Search for the cell housing the specified text and yield its [X, Y] center coordinate. 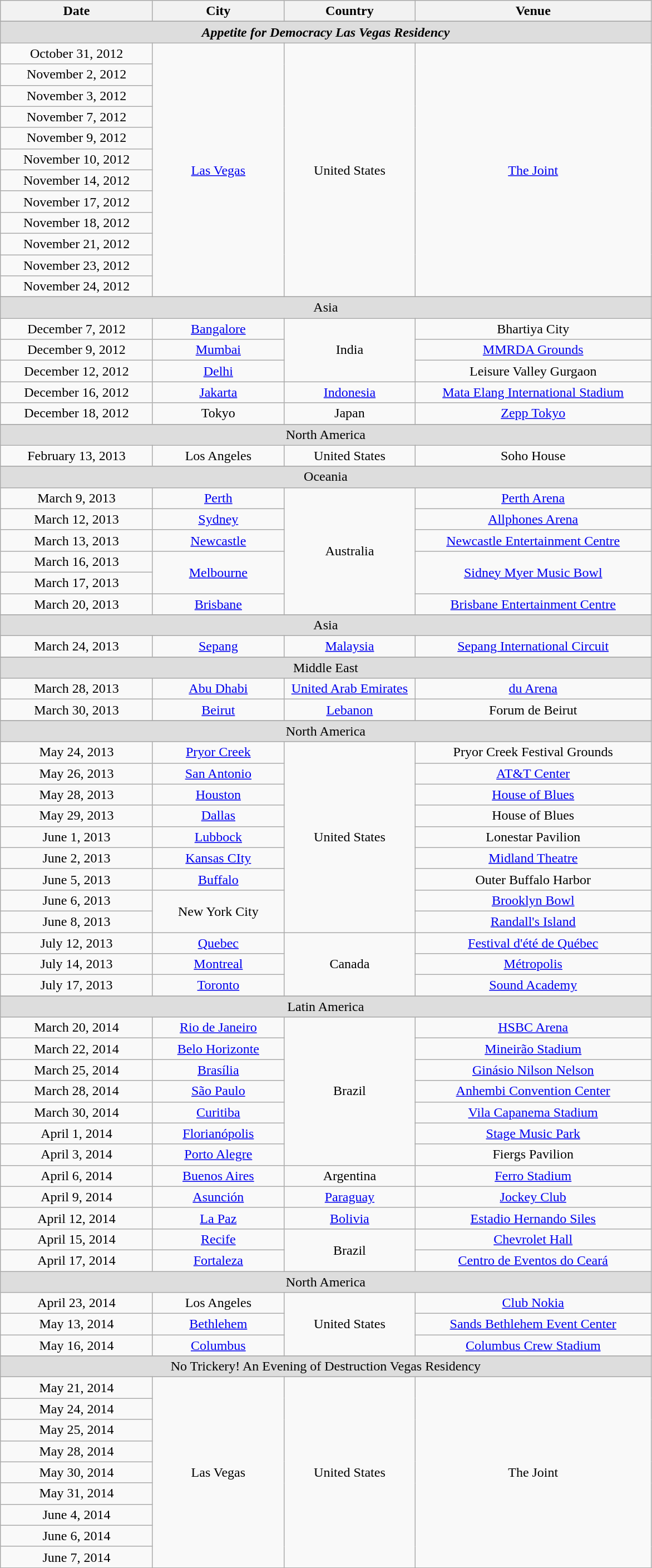
July 12, 2013 [77, 943]
March 16, 2013 [77, 561]
No Trickery! An Evening of Destruction Vegas Residency [326, 1367]
Dallas [218, 816]
April 6, 2014 [77, 1176]
Japan [349, 413]
March 22, 2014 [77, 1049]
Sepang International Circuit [533, 647]
du Arena [533, 689]
Venue [533, 11]
March 20, 2013 [77, 604]
Midland Theatre [533, 858]
June 6, 2013 [77, 900]
May 28, 2014 [77, 1451]
June 4, 2014 [77, 1515]
Tokyo [218, 413]
Newcastle Entertainment Centre [533, 540]
Centro de Eventos do Ceará [533, 1260]
Malaysia [349, 647]
May 30, 2014 [77, 1472]
India [349, 350]
Forum de Beirut [533, 710]
Pryor Creek [218, 752]
City [218, 11]
November 21, 2012 [77, 244]
May 28, 2013 [77, 795]
Chevrolet Hall [533, 1239]
Asunción [218, 1197]
Sydney [218, 519]
United Arab Emirates [349, 689]
Brasília [218, 1070]
Ginásio Nilson Nelson [533, 1070]
March 28, 2013 [77, 689]
Latin America [326, 1007]
Stage Music Park [533, 1133]
Brooklyn Bowl [533, 900]
March 28, 2014 [77, 1091]
May 21, 2014 [77, 1388]
Métropolis [533, 964]
Melbourne [218, 572]
Bangalore [218, 329]
Australia [349, 551]
Lonestar Pavilion [533, 837]
Perth [218, 498]
November 17, 2012 [77, 201]
March 24, 2013 [77, 647]
Pryor Creek Festival Grounds [533, 752]
Ferro Stadium [533, 1176]
Fiergs Pavilion [533, 1155]
Curitiba [218, 1112]
May 25, 2014 [77, 1430]
February 13, 2013 [77, 456]
Houston [218, 795]
March 17, 2013 [77, 583]
Mata Elang International Stadium [533, 392]
Brisbane [218, 604]
April 1, 2014 [77, 1133]
Kansas CIty [218, 858]
Delhi [218, 371]
May 29, 2013 [77, 816]
April 23, 2014 [77, 1303]
Mumbai [218, 350]
Lebanon [349, 710]
Date [77, 11]
June 2, 2013 [77, 858]
Montreal [218, 964]
April 12, 2014 [77, 1218]
May 31, 2014 [77, 1493]
November 9, 2012 [77, 138]
Randall's Island [533, 921]
December 18, 2012 [77, 413]
December 9, 2012 [77, 350]
November 23, 2012 [77, 265]
Paraguay [349, 1197]
May 16, 2014 [77, 1345]
Soho House [533, 456]
Estadio Hernando Siles [533, 1218]
Oceania [326, 477]
December 12, 2012 [77, 371]
March 30, 2013 [77, 710]
Jakarta [218, 392]
Quebec [218, 943]
La Paz [218, 1218]
March 9, 2013 [77, 498]
November 3, 2012 [77, 96]
November 24, 2012 [77, 287]
Appetite for Democracy Las Vegas Residency [326, 32]
July 14, 2013 [77, 964]
Vila Capanema Stadium [533, 1112]
Bethlehem [218, 1324]
Sidney Myer Music Bowl [533, 572]
March 12, 2013 [77, 519]
Columbus [218, 1345]
Canada [349, 964]
April 17, 2014 [77, 1260]
December 16, 2012 [77, 392]
Bolivia [349, 1218]
November 10, 2012 [77, 159]
Indonesia [349, 392]
San Antonio [218, 773]
New York City [218, 911]
June 1, 2013 [77, 837]
Jockey Club [533, 1197]
HSBC Arena [533, 1028]
May 24, 2014 [77, 1409]
Perth Arena [533, 498]
November 2, 2012 [77, 75]
December 7, 2012 [77, 329]
Bhartiya City [533, 329]
Mineirão Stadium [533, 1049]
Outer Buffalo Harbor [533, 879]
Beirut [218, 710]
November 18, 2012 [77, 223]
July 17, 2013 [77, 985]
Columbus Crew Stadium [533, 1345]
MMRDA Grounds [533, 350]
Brisbane Entertainment Centre [533, 604]
April 9, 2014 [77, 1197]
Sound Academy [533, 985]
November 7, 2012 [77, 117]
Recife [218, 1239]
Allphones Arena [533, 519]
Newcastle [218, 540]
Rio de Janeiro [218, 1028]
Argentina [349, 1176]
Fortaleza [218, 1260]
Buenos Aires [218, 1176]
AT&T Center [533, 773]
Sands Bethlehem Event Center [533, 1324]
May 24, 2013 [77, 752]
São Paulo [218, 1091]
Lubbock [218, 837]
March 20, 2014 [77, 1028]
Florianópolis [218, 1133]
Toronto [218, 985]
Club Nokia [533, 1303]
November 14, 2012 [77, 180]
Buffalo [218, 879]
May 13, 2014 [77, 1324]
June 8, 2013 [77, 921]
Festival d'été de Québec [533, 943]
March 30, 2014 [77, 1112]
May 26, 2013 [77, 773]
March 25, 2014 [77, 1070]
June 5, 2013 [77, 879]
Leisure Valley Gurgaon [533, 371]
Sepang [218, 647]
Anhembi Convention Center [533, 1091]
April 15, 2014 [77, 1239]
Belo Horizonte [218, 1049]
Zepp Tokyo [533, 413]
Porto Alegre [218, 1155]
Abu Dhabi [218, 689]
Country [349, 11]
June 7, 2014 [77, 1557]
Middle East [326, 668]
June 6, 2014 [77, 1536]
April 3, 2014 [77, 1155]
March 13, 2013 [77, 540]
October 31, 2012 [77, 53]
